Provide the (X, Y) coordinate of the cell's center where the given text is located.  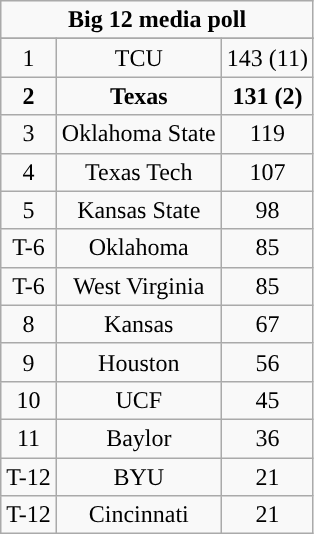
1 (29, 58)
8 (29, 324)
11 (29, 438)
107 (267, 172)
143 (11) (267, 58)
4 (29, 172)
Baylor (138, 438)
Cincinnati (138, 515)
3 (29, 134)
Oklahoma (138, 248)
Oklahoma State (138, 134)
36 (267, 438)
131 (2) (267, 96)
West Virginia (138, 286)
119 (267, 134)
10 (29, 400)
9 (29, 362)
67 (267, 324)
Kansas State (138, 210)
Texas Tech (138, 172)
UCF (138, 400)
45 (267, 400)
BYU (138, 477)
98 (267, 210)
Kansas (138, 324)
Big 12 media poll (158, 20)
56 (267, 362)
Texas (138, 96)
5 (29, 210)
2 (29, 96)
Houston (138, 362)
TCU (138, 58)
